Return [x, y] of the center of cell containing provided text 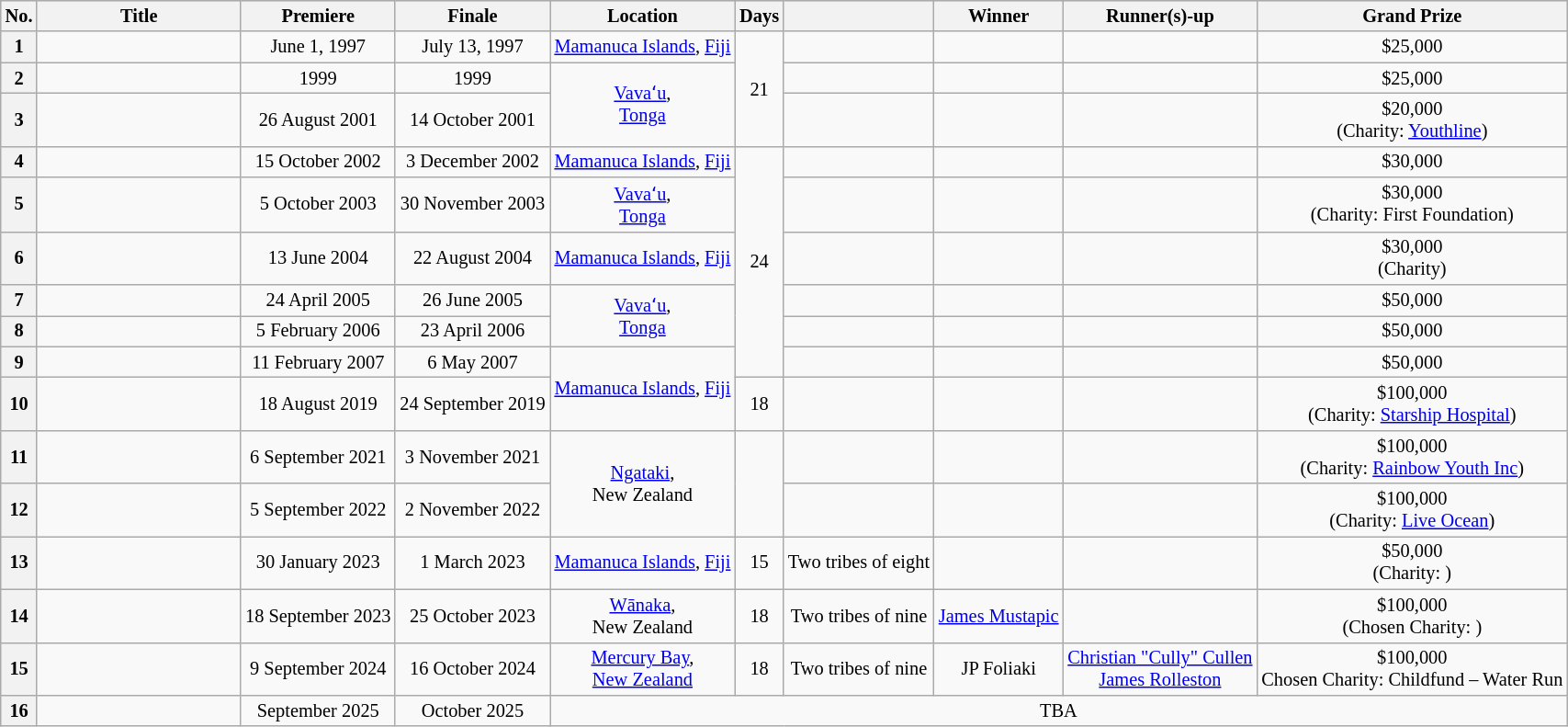
25 October 2023 [472, 616]
5 February 2006 [318, 331]
16 October 2024 [472, 669]
No. [19, 16]
Finale [472, 16]
October 2025 [472, 710]
$100,000 (Charity: Rainbow Youth Inc) [1412, 457]
3 November 2021 [472, 457]
$30,000 (Charity: First Foundation) [1412, 204]
$30,000 (Charity) [1412, 258]
14 [19, 616]
James Mustapic [998, 616]
Winner [998, 16]
Days [759, 16]
16 [19, 710]
6 [19, 258]
1 March 2023 [472, 562]
11 [19, 457]
Runner(s)-up [1159, 16]
$100,000 (Charity: Starship Hospital) [1412, 403]
9 [19, 362]
2 November 2022 [472, 510]
26 August 2001 [318, 119]
Christian "Cully" CullenJames Rolleston [1159, 669]
$100,000 (Charity: Live Ocean) [1412, 510]
2 [19, 78]
24 [759, 261]
$100,000Chosen Charity: Childfund – Water Run [1412, 669]
23 April 2006 [472, 331]
12 [19, 510]
6 May 2007 [472, 362]
TBA [1059, 710]
$20,000 (Charity: Youthline) [1412, 119]
June 1, 1997 [318, 47]
13 [19, 562]
18 August 2019 [318, 403]
24 September 2019 [472, 403]
5 October 2003 [318, 204]
5 [19, 204]
6 September 2021 [318, 457]
24 April 2005 [318, 300]
13 June 2004 [318, 258]
1 [19, 47]
15 October 2002 [318, 162]
Mercury Bay, New Zealand [643, 669]
22 August 2004 [472, 258]
$50,000 (Charity: ) [1412, 562]
21 [759, 88]
July 13, 1997 [472, 47]
$100,000(Chosen Charity: ) [1412, 616]
3 December 2002 [472, 162]
Ngataki, New Zealand [643, 483]
5 September 2022 [318, 510]
Title [139, 16]
7 [19, 300]
8 [19, 331]
Grand Prize [1412, 16]
$30,000 [1412, 162]
JP Foliaki [998, 669]
10 [19, 403]
9 September 2024 [318, 669]
Location [643, 16]
30 January 2023 [318, 562]
14 October 2001 [472, 119]
3 [19, 119]
11 February 2007 [318, 362]
26 June 2005 [472, 300]
Two tribes of eight [859, 562]
30 November 2003 [472, 204]
September 2025 [318, 710]
Premiere [318, 16]
Wānaka, New Zealand [643, 616]
4 [19, 162]
18 September 2023 [318, 616]
